Pinpoint the cell where the given text exists, returning its (X, Y) midpoint coordinate. 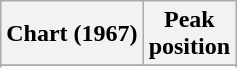
Peakposition (189, 34)
Chart (1967) (72, 34)
